Identify which cell holds the provided text, then report its (x, y) central coordinate. 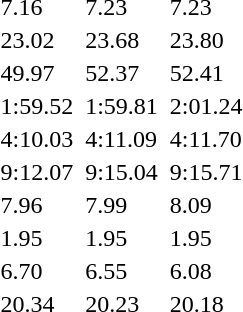
1.95 (122, 238)
23.68 (122, 40)
1:59.81 (122, 106)
6.55 (122, 271)
52.37 (122, 73)
4:11.09 (122, 139)
9:15.04 (122, 172)
7.99 (122, 205)
